For the text-containing cell, return its midpoint in (x, y) coordinate format. 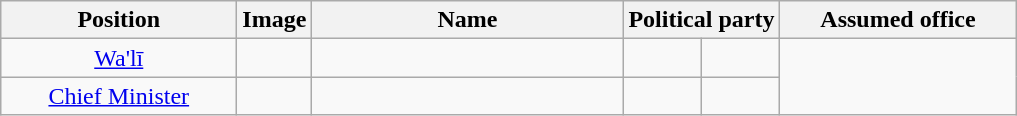
Political party (702, 20)
Name (468, 20)
Wa'lī (119, 58)
Image (274, 20)
Chief Minister (119, 96)
Position (119, 20)
Assumed office (898, 20)
